Detect which cell encompasses the target text, then output its (X, Y) center coordinate. 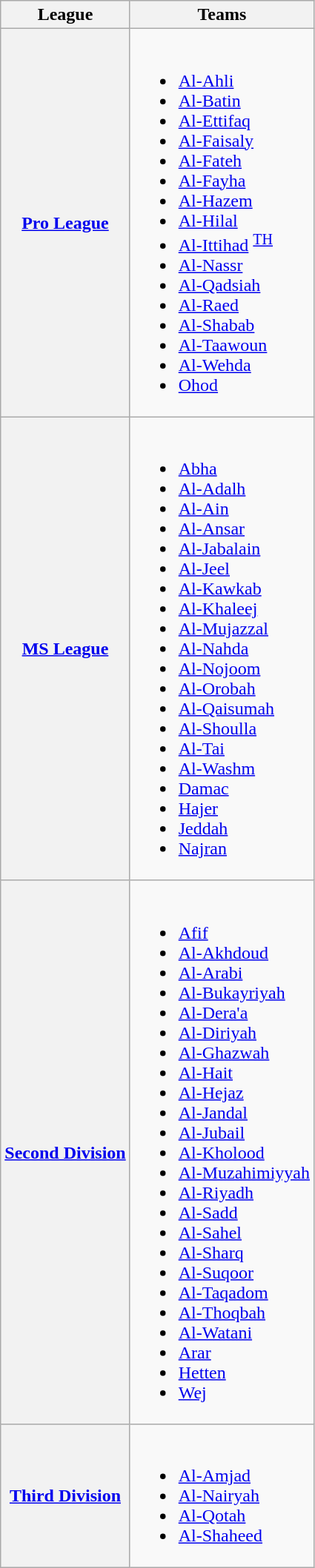
Second Division (65, 1152)
Al-AhliAl-BatinAl-EttifaqAl-FaisalyAl-FatehAl-FayhaAl-HazemAl-HilalAl-Ittihad THAl-NassrAl-QadsiahAl-RaedAl-ShababAl-TaawounAl-WehdaOhod (222, 224)
Third Division (65, 1495)
Pro League (65, 224)
Teams (222, 15)
League (65, 15)
MS League (65, 649)
Al-AmjadAl-NairyahAl-QotahAl-Shaheed (222, 1495)
